Determine the [X, Y] coordinate at the center of the cell enclosing the given text.  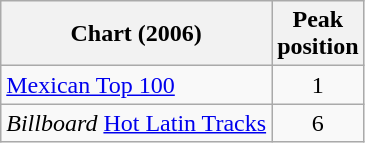
6 [318, 123]
Chart (2006) [136, 34]
Mexican Top 100 [136, 85]
Billboard Hot Latin Tracks [136, 123]
Peakposition [318, 34]
1 [318, 85]
